Provide the [x, y] coordinate of the cell's center where the given text is located.  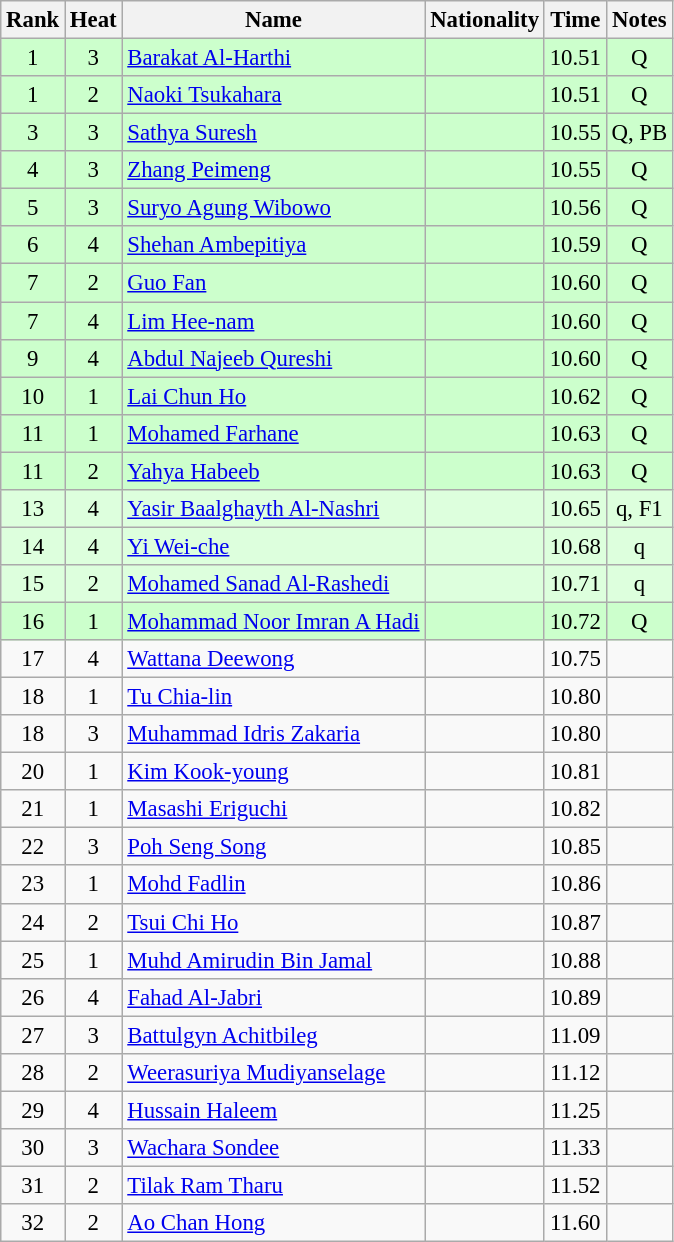
Kim Kook-young [274, 772]
Fahad Al-Jabri [274, 997]
10.71 [575, 584]
Tilak Ram Tharu [274, 1185]
6 [33, 245]
11.52 [575, 1185]
10.75 [575, 659]
10.89 [575, 997]
Muhd Amirudin Bin Jamal [274, 960]
27 [33, 1035]
11.33 [575, 1148]
Battulgyn Achitbileg [274, 1035]
10.59 [575, 245]
Yahya Habeeb [274, 471]
q, F1 [639, 509]
9 [33, 358]
23 [33, 885]
10.68 [575, 546]
Ao Chan Hong [274, 1223]
Guo Fan [274, 283]
10.88 [575, 960]
31 [33, 1185]
10.65 [575, 509]
32 [33, 1223]
24 [33, 922]
20 [33, 772]
10.87 [575, 922]
Lai Chun Ho [274, 396]
Abdul Najeeb Qureshi [274, 358]
Zhang Peimeng [274, 170]
5 [33, 208]
11.60 [575, 1223]
Yi Wei-che [274, 546]
Rank [33, 20]
10.86 [575, 885]
Sathya Suresh [274, 133]
10 [33, 396]
11.12 [575, 1073]
10.56 [575, 208]
Heat [94, 20]
Muhammad Idris Zakaria [274, 734]
11.25 [575, 1110]
Mohd Fadlin [274, 885]
Yasir Baalghayth Al-Nashri [274, 509]
Shehan Ambepitiya [274, 245]
16 [33, 621]
Suryo Agung Wibowo [274, 208]
10.82 [575, 809]
Poh Seng Song [274, 847]
25 [33, 960]
Wachara Sondee [274, 1148]
26 [33, 997]
Weerasuriya Mudiyanselage [274, 1073]
30 [33, 1148]
Wattana Deewong [274, 659]
Lim Hee-nam [274, 321]
Time [575, 20]
Tsui Chi Ho [274, 922]
Nationality [484, 20]
Notes [639, 20]
15 [33, 584]
10.85 [575, 847]
17 [33, 659]
Hussain Haleem [274, 1110]
10.62 [575, 396]
Name [274, 20]
Mohammad Noor Imran A Hadi [274, 621]
Barakat Al-Harthi [274, 58]
10.81 [575, 772]
Q, PB [639, 133]
21 [33, 809]
11.09 [575, 1035]
Mohamed Farhane [274, 433]
28 [33, 1073]
29 [33, 1110]
Naoki Tsukahara [274, 95]
14 [33, 546]
Masashi Eriguchi [274, 809]
22 [33, 847]
10.72 [575, 621]
Mohamed Sanad Al-Rashedi [274, 584]
Tu Chia-lin [274, 697]
13 [33, 509]
